Determine the (X, Y) coordinate at the center of the cell enclosing the given text.  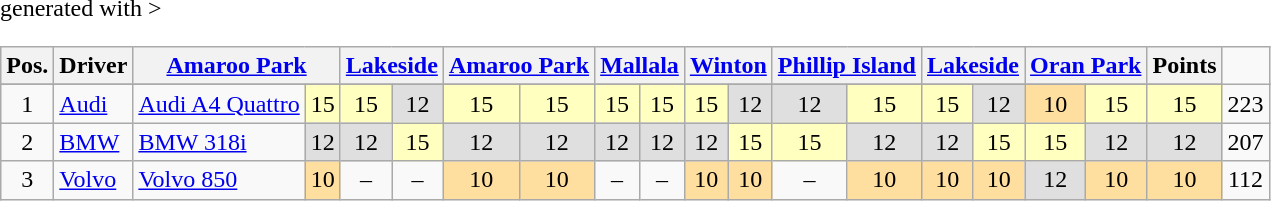
2 (28, 142)
Oran Park (1086, 66)
BMW 318i (219, 142)
3 (28, 180)
223 (1246, 104)
Audi (94, 104)
Driver (94, 66)
Audi A4 Quattro (219, 104)
Mallala (640, 66)
1 (28, 104)
Pos. (28, 66)
Volvo (94, 180)
Winton (728, 66)
BMW (94, 142)
112 (1246, 180)
Volvo 850 (219, 180)
Phillip Island (846, 66)
Points (1184, 66)
207 (1246, 142)
